Determine the [x, y] coordinate at the center of the cell enclosing the given text.  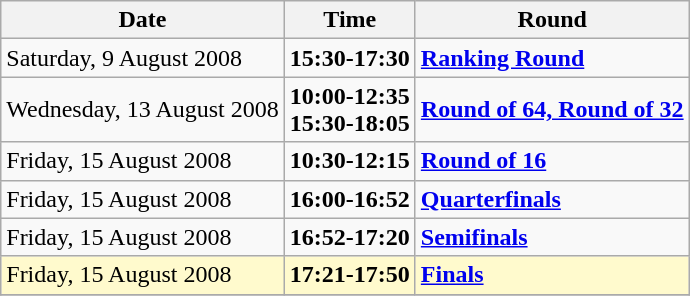
Date [143, 20]
10:00-12:3515:30-18:05 [350, 110]
Quarterfinals [552, 199]
Round of 16 [552, 161]
Ranking Round [552, 58]
Saturday, 9 August 2008 [143, 58]
Semifinals [552, 237]
15:30-17:30 [350, 58]
Round [552, 20]
Finals [552, 275]
17:21-17:50 [350, 275]
16:00-16:52 [350, 199]
Wednesday, 13 August 2008 [143, 110]
Round of 64, Round of 32 [552, 110]
Time [350, 20]
10:30-12:15 [350, 161]
16:52-17:20 [350, 237]
